Identify which cell holds the provided text, then report its [x, y] central coordinate. 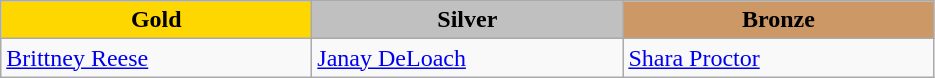
Bronze [778, 20]
Janay DeLoach [468, 58]
Silver [468, 20]
Brittney Reese [156, 58]
Gold [156, 20]
Shara Proctor [778, 58]
